Find where the given text appears and provide that cell's center as (x, y) coordinate. 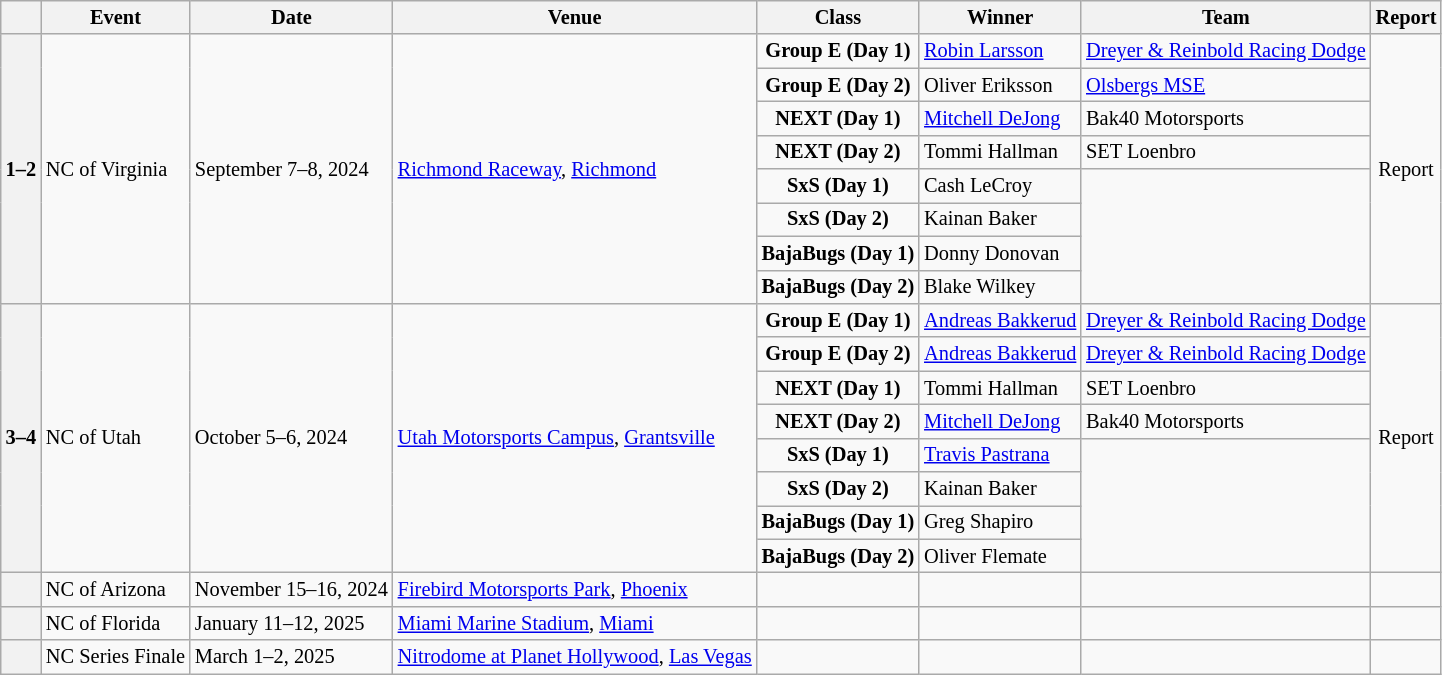
Nitrodome at Planet Hollywood, Las Vegas (575, 657)
Oliver Flemate (1000, 556)
NC Series Finale (116, 657)
January 11–12, 2025 (292, 623)
Winner (1000, 17)
October 5–6, 2024 (292, 438)
Date (292, 17)
Oliver Eriksson (1000, 85)
Venue (575, 17)
Event (116, 17)
1–2 (21, 168)
Robin Larsson (1000, 51)
3–4 (21, 438)
Donny Donovan (1000, 253)
Cash LeCroy (1000, 186)
Olsbergs MSE (1226, 85)
NC of Utah (116, 438)
Greg Shapiro (1000, 522)
NC of Virginia (116, 168)
NC of Arizona (116, 589)
November 15–16, 2024 (292, 589)
Team (1226, 17)
Class (838, 17)
Travis Pastrana (1000, 455)
Blake Wilkey (1000, 287)
Firebird Motorsports Park, Phoenix (575, 589)
Utah Motorsports Campus, Grantsville (575, 438)
Richmond Raceway, Richmond (575, 168)
March 1–2, 2025 (292, 657)
September 7–8, 2024 (292, 168)
NC of Florida (116, 623)
Miami Marine Stadium, Miami (575, 623)
